Scan for the cell matching the given text and deliver its (X, Y) coordinate at center. 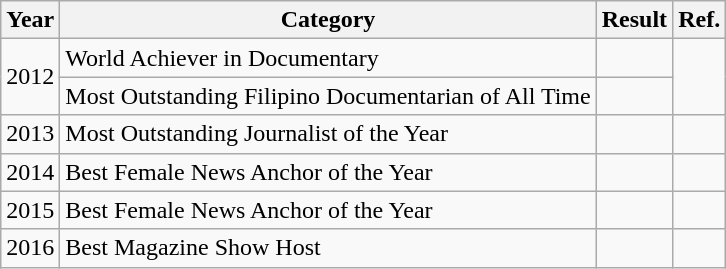
Most Outstanding Journalist of the Year (328, 134)
2015 (30, 210)
2016 (30, 248)
Ref. (700, 20)
Category (328, 20)
Most Outstanding Filipino Documentarian of All Time (328, 96)
2014 (30, 172)
Best Magazine Show Host (328, 248)
2013 (30, 134)
Result (634, 20)
2012 (30, 77)
Year (30, 20)
World Achiever in Documentary (328, 58)
